Pinpoint the cell where the given text exists, returning its [x, y] midpoint coordinate. 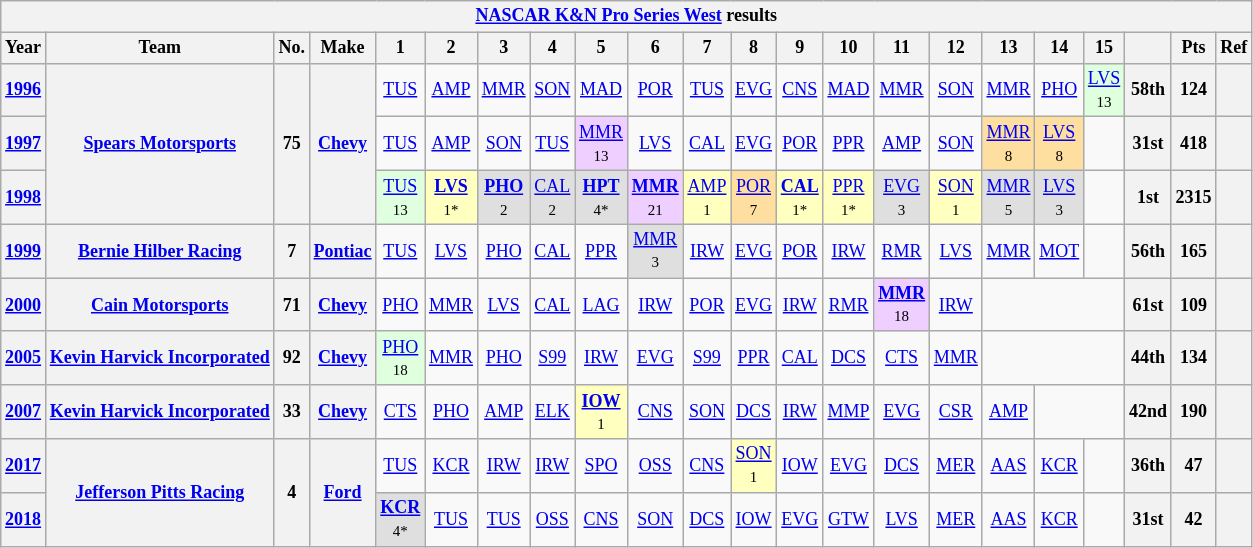
190 [1194, 412]
58th [1148, 90]
Year [24, 48]
2018 [24, 519]
418 [1194, 144]
15 [1104, 48]
NASCAR K&N Pro Series West results [626, 16]
2005 [24, 358]
TUS13 [400, 197]
IOW1 [602, 412]
MMR8 [1008, 144]
165 [1194, 251]
36th [1148, 466]
EVG3 [902, 197]
Spears Motorsports [160, 144]
2315 [1194, 197]
Cain Motorsports [160, 305]
2017 [24, 466]
12 [956, 48]
42 [1194, 519]
92 [292, 358]
3 [504, 48]
CAL1* [800, 197]
KCR4* [400, 519]
75 [292, 144]
GTW [848, 519]
Pts [1194, 48]
1st [1148, 197]
No. [292, 48]
11 [902, 48]
Jefferson Pitts Racing [160, 492]
CAL2 [552, 197]
2000 [24, 305]
1996 [24, 90]
124 [1194, 90]
5 [602, 48]
14 [1060, 48]
44th [1148, 358]
Make [342, 48]
MMR3 [655, 251]
LVS8 [1060, 144]
61st [1148, 305]
HPT4* [602, 197]
SPO [602, 466]
8 [754, 48]
9 [800, 48]
42nd [1148, 412]
LVS13 [1104, 90]
AMP1 [707, 197]
LAG [602, 305]
1997 [24, 144]
CSR [956, 412]
MMR13 [602, 144]
6 [655, 48]
56th [1148, 251]
MOT [1060, 251]
MMP [848, 412]
Team [160, 48]
PHO2 [504, 197]
LVS1* [452, 197]
MMR5 [1008, 197]
71 [292, 305]
33 [292, 412]
POR7 [754, 197]
LVS3 [1060, 197]
10 [848, 48]
Ref [1234, 48]
Pontiac [342, 251]
1 [400, 48]
109 [1194, 305]
13 [1008, 48]
ELK [552, 412]
PHO18 [400, 358]
47 [1194, 466]
1999 [24, 251]
134 [1194, 358]
2 [452, 48]
1998 [24, 197]
2007 [24, 412]
PPR1* [848, 197]
Ford [342, 492]
Bernie Hilber Racing [160, 251]
MMR18 [902, 305]
MMR21 [655, 197]
